Provide the [X, Y] coordinate of the cell's center where the given text is located.  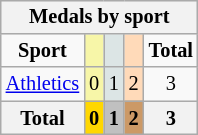
Medals by sport [100, 17]
Athletics [42, 84]
Sport [42, 51]
